Return the [x, y] coordinate for the center point of the cell that contains the specified text.  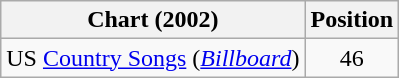
Position [352, 20]
Chart (2002) [153, 20]
US Country Songs (Billboard) [153, 58]
46 [352, 58]
